Extract the (X, Y) coordinate from the center of the cell holding the provided text.  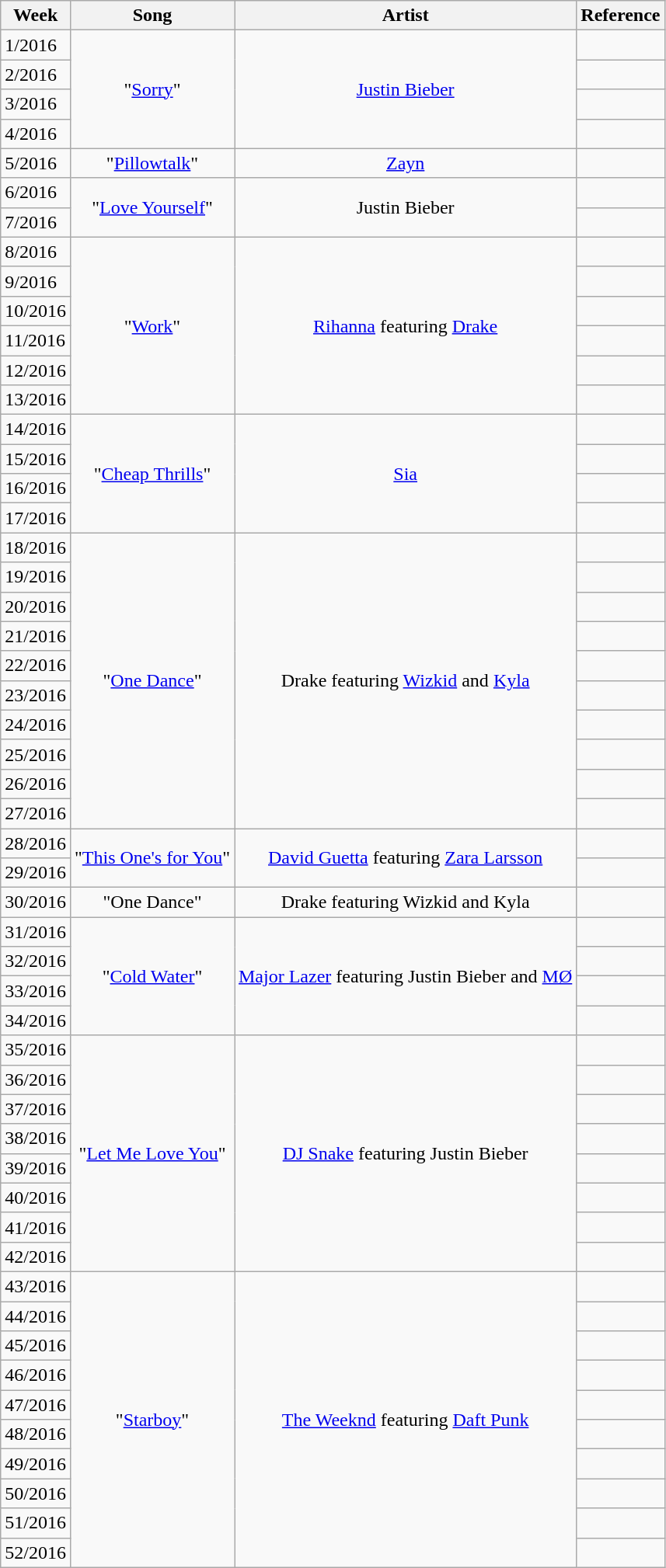
29/2016 (36, 873)
28/2016 (36, 843)
17/2016 (36, 518)
16/2016 (36, 488)
33/2016 (36, 991)
49/2016 (36, 1464)
2/2016 (36, 75)
Rihanna featuring Drake (406, 325)
43/2016 (36, 1286)
48/2016 (36, 1434)
22/2016 (36, 666)
39/2016 (36, 1168)
Sia (406, 474)
Major Lazer featuring Justin Bieber and MØ (406, 976)
15/2016 (36, 459)
4/2016 (36, 134)
51/2016 (36, 1523)
9/2016 (36, 281)
27/2016 (36, 813)
42/2016 (36, 1257)
"Sorry" (152, 89)
37/2016 (36, 1109)
David Guetta featuring Zara Larsson (406, 857)
"Pillowtalk" (152, 163)
Reference (620, 16)
38/2016 (36, 1139)
25/2016 (36, 754)
5/2016 (36, 163)
"Cheap Thrills" (152, 474)
Artist (406, 16)
30/2016 (36, 902)
8/2016 (36, 252)
24/2016 (36, 725)
"This One's for You" (152, 857)
"Cold Water" (152, 976)
35/2016 (36, 1050)
3/2016 (36, 104)
41/2016 (36, 1227)
36/2016 (36, 1080)
21/2016 (36, 636)
23/2016 (36, 695)
"Let Me Love You" (152, 1153)
14/2016 (36, 429)
26/2016 (36, 784)
"Work" (152, 325)
40/2016 (36, 1198)
6/2016 (36, 193)
10/2016 (36, 311)
DJ Snake featuring Justin Bieber (406, 1153)
Song (152, 16)
45/2016 (36, 1346)
12/2016 (36, 370)
"Love Yourself" (152, 207)
31/2016 (36, 932)
52/2016 (36, 1552)
44/2016 (36, 1316)
47/2016 (36, 1405)
"Starboy" (152, 1420)
20/2016 (36, 607)
7/2016 (36, 222)
The Weeknd featuring Daft Punk (406, 1420)
1/2016 (36, 45)
19/2016 (36, 577)
Week (36, 16)
13/2016 (36, 400)
34/2016 (36, 1020)
46/2016 (36, 1375)
32/2016 (36, 961)
50/2016 (36, 1493)
11/2016 (36, 340)
18/2016 (36, 548)
Zayn (406, 163)
